Return [x, y] of the center of cell containing provided text 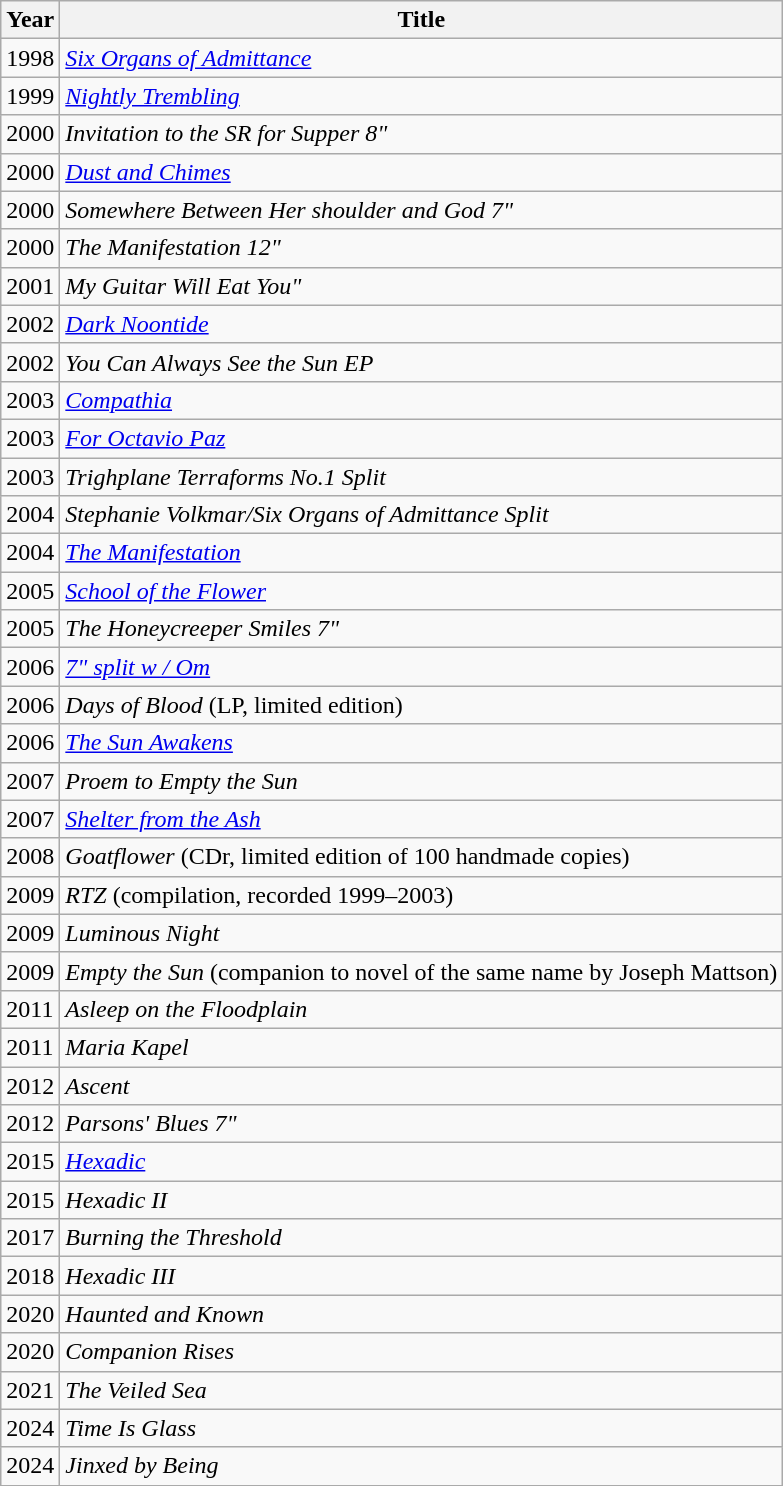
Compathia [422, 400]
2018 [30, 1276]
Invitation to the SR for Supper 8" [422, 134]
Nightly Trembling [422, 96]
1999 [30, 96]
2017 [30, 1238]
Jinxed by Being [422, 1466]
Luminous Night [422, 933]
My Guitar Will Eat You" [422, 286]
The Manifestation 12" [422, 248]
Goatflower (CDr, limited edition of 100 handmade copies) [422, 857]
Title [422, 20]
You Can Always See the Sun EP [422, 362]
The Manifestation [422, 553]
Year [30, 20]
2001 [30, 286]
2008 [30, 857]
Hexadic II [422, 1200]
Empty the Sun (companion to novel of the same name by Joseph Mattson) [422, 971]
The Honeycreeper Smiles 7" [422, 629]
Asleep on the Floodplain [422, 1009]
For Octavio Paz [422, 438]
Ascent [422, 1085]
Six Organs of Admittance [422, 58]
School of the Flower [422, 591]
Days of Blood (LP, limited edition) [422, 705]
Hexadic III [422, 1276]
Stephanie Volkmar/Six Organs of Admittance Split [422, 515]
Shelter from the Ash [422, 819]
Dark Noontide [422, 324]
Maria Kapel [422, 1047]
1998 [30, 58]
Time Is Glass [422, 1428]
2021 [30, 1390]
Parsons' Blues 7" [422, 1124]
The Sun Awakens [422, 743]
Hexadic [422, 1162]
Burning the Threshold [422, 1238]
7" split w / Om [422, 667]
RTZ (compilation, recorded 1999–2003) [422, 895]
Dust and Chimes [422, 172]
Proem to Empty the Sun [422, 781]
Companion Rises [422, 1352]
Haunted and Known [422, 1314]
Somewhere Between Her shoulder and God 7" [422, 210]
The Veiled Sea [422, 1390]
Trighplane Terraforms No.1 Split [422, 477]
